Return the [X, Y] coordinate for the center point of the cell that contains the specified text.  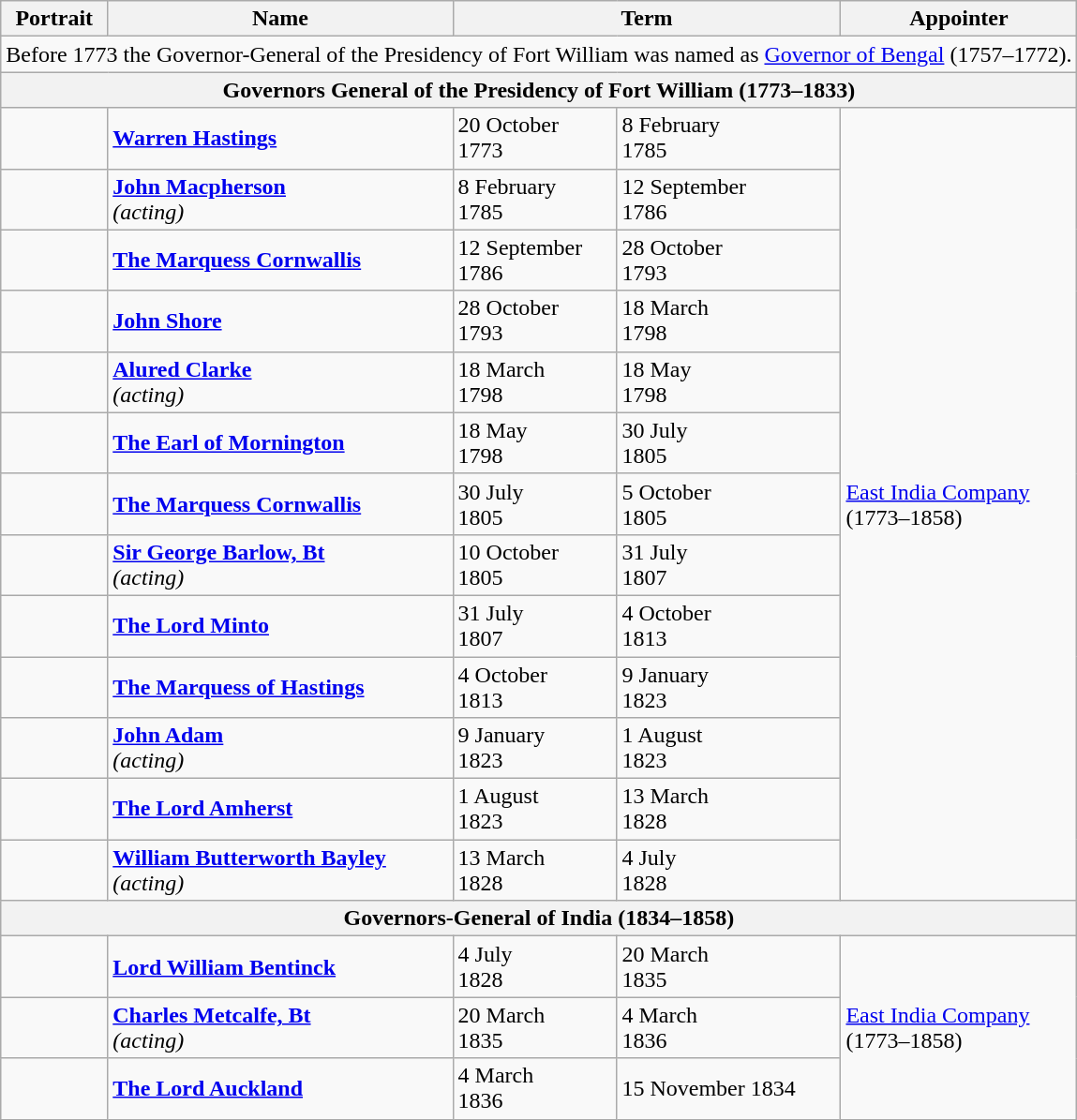
Governors General of the Presidency of Fort William (1773–1833) [539, 90]
John Macpherson(acting) [280, 199]
John Adam(acting) [280, 748]
John Shore [280, 321]
Before 1773 the Governor-General of the Presidency of Fort William was named as Governor of Bengal (1757–1772). [539, 54]
Governors-General of India (1834–1858) [539, 918]
The Lord Minto [280, 626]
15 November 1834 [729, 1089]
William Butterworth Bayley(acting) [280, 870]
The Lord Auckland [280, 1089]
Charles Metcalfe, Bt(acting) [280, 1027]
Lord William Bentinck [280, 967]
Warren Hastings [280, 139]
Term [647, 19]
Sir George Barlow, Bt(acting) [280, 564]
Appointer [959, 19]
10 October1805 [534, 564]
The Marquess of Hastings [280, 686]
Alured Clarke(acting) [280, 382]
Name [280, 19]
Portrait [54, 19]
The Earl of Mornington [280, 442]
20 October1773 [534, 139]
The Lord Amherst [280, 810]
5 October1805 [729, 504]
